Search for the cell housing the specified text and yield its [X, Y] center coordinate. 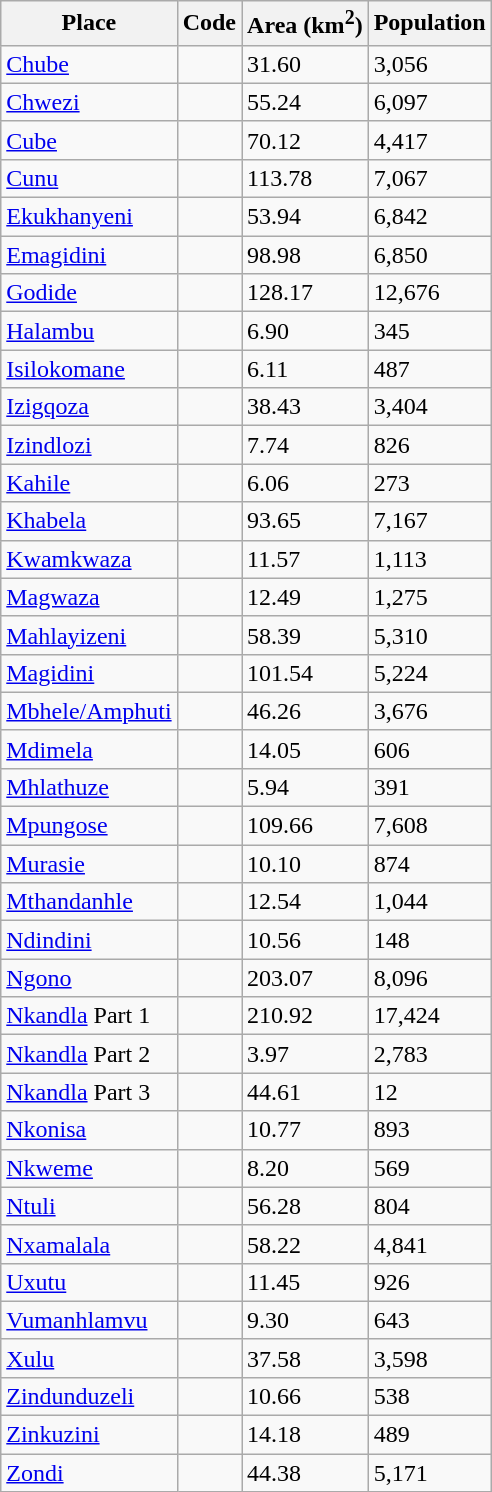
5,310 [430, 635]
Zondi [89, 1473]
109.66 [306, 826]
273 [430, 483]
38.43 [306, 407]
Mahlayizeni [89, 635]
643 [430, 1320]
926 [430, 1282]
11.57 [306, 559]
9.30 [306, 1320]
Chube [89, 64]
Ngono [89, 978]
10.66 [306, 1396]
10.56 [306, 940]
10.77 [306, 1130]
Godide [89, 293]
874 [430, 864]
Nkandla Part 3 [89, 1092]
Nkandla Part 2 [89, 1054]
Nxamalala [89, 1244]
Ntuli [89, 1206]
826 [430, 445]
7,167 [430, 521]
37.58 [306, 1358]
101.54 [306, 673]
Mpungose [89, 826]
6.11 [306, 369]
46.26 [306, 711]
345 [430, 331]
Ndindini [89, 940]
7,067 [430, 178]
11.45 [306, 1282]
3,056 [430, 64]
Mbhele/Amphuti [89, 711]
1,113 [430, 559]
14.05 [306, 749]
Mhlathuze [89, 787]
12.54 [306, 902]
Magwaza [89, 597]
3,676 [430, 711]
Khabela [89, 521]
12.49 [306, 597]
Izigqoza [89, 407]
Cube [89, 140]
Population [430, 24]
Nkweme [89, 1168]
Emagidini [89, 255]
210.92 [306, 1016]
98.98 [306, 255]
53.94 [306, 217]
Nkonisa [89, 1130]
6,842 [430, 217]
Mthandanhle [89, 902]
Vumanhlamvu [89, 1320]
Zinkuzini [89, 1435]
12,676 [430, 293]
Magidini [89, 673]
113.78 [306, 178]
31.60 [306, 64]
6,097 [430, 102]
128.17 [306, 293]
203.07 [306, 978]
489 [430, 1435]
1,044 [430, 902]
3,598 [430, 1358]
Kahile [89, 483]
Izindlozi [89, 445]
55.24 [306, 102]
8,096 [430, 978]
6,850 [430, 255]
5.94 [306, 787]
148 [430, 940]
Halambu [89, 331]
8.20 [306, 1168]
58.22 [306, 1244]
Code [209, 24]
893 [430, 1130]
3.97 [306, 1054]
5,224 [430, 673]
58.39 [306, 635]
56.28 [306, 1206]
391 [430, 787]
Mdimela [89, 749]
Uxutu [89, 1282]
Xulu [89, 1358]
1,275 [430, 597]
12 [430, 1092]
606 [430, 749]
Chwezi [89, 102]
10.10 [306, 864]
Ekukhanyeni [89, 217]
Isilokomane [89, 369]
7.74 [306, 445]
2,783 [430, 1054]
6.06 [306, 483]
14.18 [306, 1435]
569 [430, 1168]
44.61 [306, 1092]
Cunu [89, 178]
4,841 [430, 1244]
17,424 [430, 1016]
Kwamkwaza [89, 559]
70.12 [306, 140]
487 [430, 369]
Nkandla Part 1 [89, 1016]
804 [430, 1206]
6.90 [306, 331]
5,171 [430, 1473]
4,417 [430, 140]
93.65 [306, 521]
7,608 [430, 826]
44.38 [306, 1473]
Murasie [89, 864]
Area (km2) [306, 24]
Place [89, 24]
538 [430, 1396]
3,404 [430, 407]
Zindunduzeli [89, 1396]
